Detect which cell encompasses the target text, then output its (x, y) center coordinate. 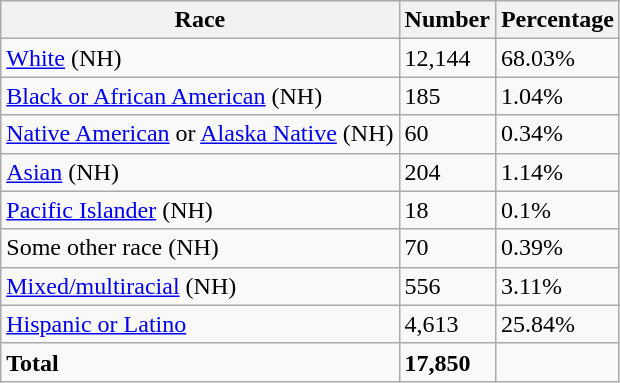
17,850 (447, 362)
Total (200, 362)
Asian (NH) (200, 172)
0.34% (557, 134)
Black or African American (NH) (200, 96)
3.11% (557, 286)
556 (447, 286)
68.03% (557, 58)
204 (447, 172)
4,613 (447, 324)
Mixed/multiracial (NH) (200, 286)
White (NH) (200, 58)
1.04% (557, 96)
70 (447, 248)
18 (447, 210)
0.1% (557, 210)
185 (447, 96)
Race (200, 20)
25.84% (557, 324)
1.14% (557, 172)
60 (447, 134)
Some other race (NH) (200, 248)
Hispanic or Latino (200, 324)
Number (447, 20)
Pacific Islander (NH) (200, 210)
Native American or Alaska Native (NH) (200, 134)
12,144 (447, 58)
Percentage (557, 20)
0.39% (557, 248)
